Extract the [x, y] coordinate from the center of the cell holding the provided text.  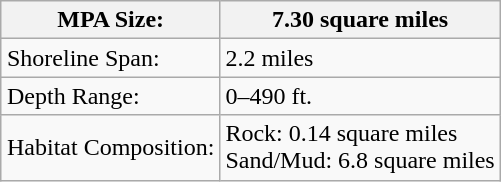
Habitat Composition: [110, 148]
Shoreline Span: [110, 58]
2.2 miles [360, 58]
7.30 square miles [360, 20]
0–490 ft. [360, 96]
Rock: 0.14 square milesSand/Mud: 6.8 square miles [360, 148]
MPA Size: [110, 20]
Depth Range: [110, 96]
